Find where the given text appears and provide that cell's center as [X, Y] coordinate. 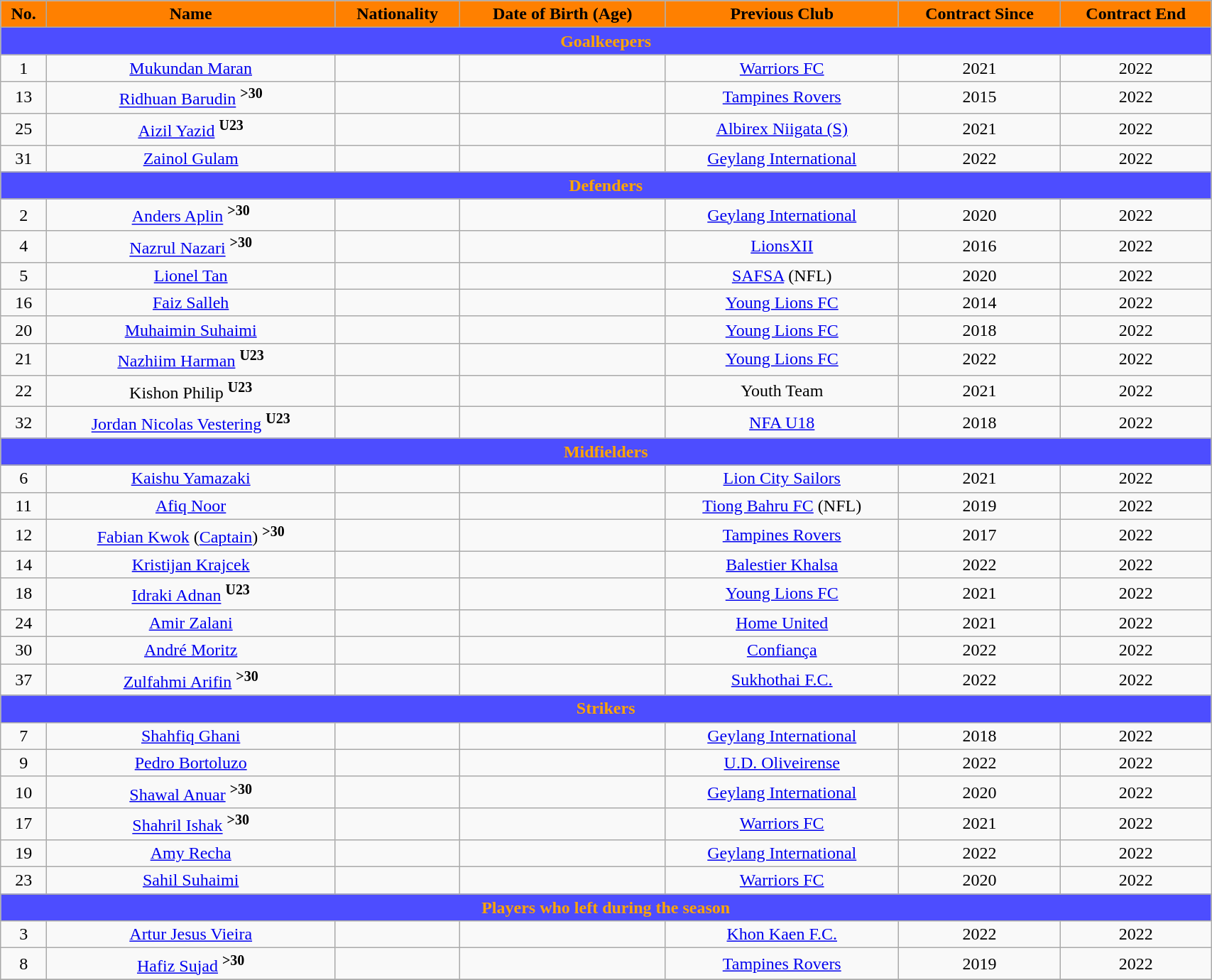
Tiong Bahru FC (NFL) [782, 506]
Artur Jesus Vieira [191, 935]
Youth Team [782, 391]
24 [24, 623]
16 [24, 303]
Aizil Yazid U23 [191, 129]
8 [24, 964]
Pedro Bortoluzo [191, 763]
1 [24, 68]
Kristijan Krajcek [191, 565]
13 [24, 98]
Kishon Philip U23 [191, 391]
37 [24, 680]
11 [24, 506]
Faiz Salleh [191, 303]
Strikers [606, 709]
7 [24, 736]
Idraki Adnan U23 [191, 594]
25 [24, 129]
21 [24, 359]
Afiq Noor [191, 506]
Zulfahmi Arifin >30 [191, 680]
Players who left during the season [606, 908]
LionsXII [782, 247]
5 [24, 276]
Albirex Niigata (S) [782, 129]
Date of Birth (Age) [562, 14]
Defenders [606, 185]
32 [24, 423]
Jordan Nicolas Vestering U23 [191, 423]
Goalkeepers [606, 41]
3 [24, 935]
Contract End [1136, 14]
Nazhiim Harman U23 [191, 359]
17 [24, 824]
Hafiz Sujad >30 [191, 964]
SAFSA (NFL) [782, 276]
Home United [782, 623]
30 [24, 650]
Shawal Anuar >30 [191, 793]
23 [24, 881]
Name [191, 14]
Shahril Ishak >30 [191, 824]
Lionel Tan [191, 276]
Amy Recha [191, 853]
4 [24, 247]
Lion City Sailors [782, 479]
Sukhothai F.C. [782, 680]
2017 [980, 535]
No. [24, 14]
20 [24, 330]
Nazrul Nazari >30 [191, 247]
Previous Club [782, 14]
André Moritz [191, 650]
12 [24, 535]
18 [24, 594]
Balestier Khalsa [782, 565]
2016 [980, 247]
Muhaimin Suhaimi [191, 330]
Mukundan Maran [191, 68]
10 [24, 793]
31 [24, 158]
Zainol Gulam [191, 158]
22 [24, 391]
Midfielders [606, 452]
NFA U18 [782, 423]
Sahil Suhaimi [191, 881]
Kaishu Yamazaki [191, 479]
19 [24, 853]
2014 [980, 303]
Ridhuan Barudin >30 [191, 98]
Contract Since [980, 14]
Shahfiq Ghani [191, 736]
Nationality [398, 14]
Anders Aplin >30 [191, 214]
Confiança [782, 650]
2015 [980, 98]
6 [24, 479]
U.D. Oliveirense [782, 763]
9 [24, 763]
2 [24, 214]
Amir Zalani [191, 623]
Fabian Kwok (Captain) >30 [191, 535]
Khon Kaen F.C. [782, 935]
14 [24, 565]
